Pinpoint the cell where the given text exists, returning its [X, Y] midpoint coordinate. 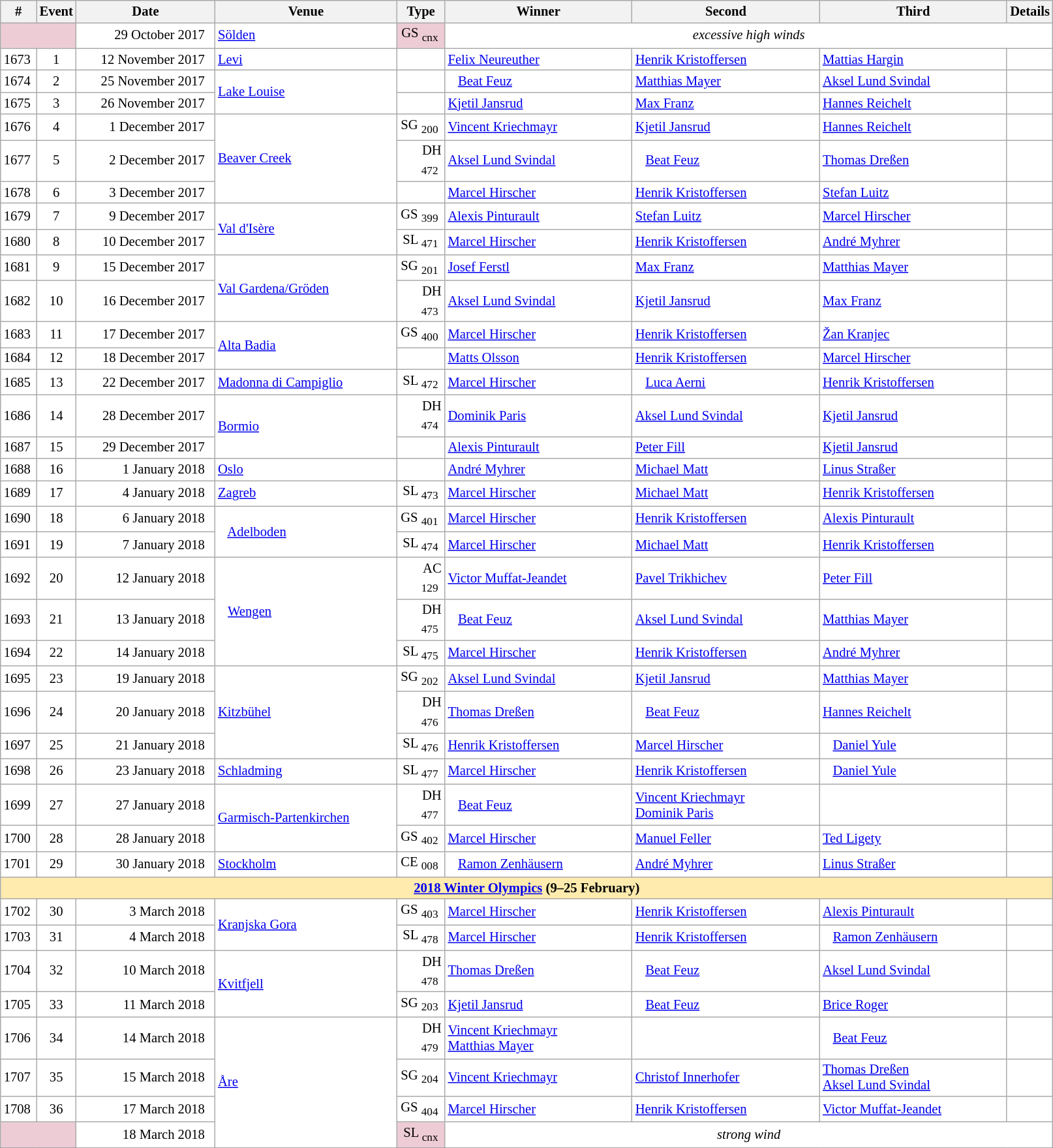
1685 [18, 382]
15 March 2018 [145, 1078]
Mattias Hargin [913, 59]
1689 [18, 493]
14 [56, 415]
25 November 2017 [145, 81]
Dominik Paris [539, 415]
Bormio [306, 427]
1701 [18, 864]
20 January 2018 [145, 712]
Zagreb [306, 493]
GS 402 [421, 838]
21 [56, 620]
12 November 2017 [145, 59]
6 January 2018 [145, 519]
3 March 2018 [145, 912]
1706 [18, 1037]
1679 [18, 215]
1698 [18, 771]
29 October 2017 [145, 35]
1696 [18, 712]
SL 476 [421, 745]
4 January 2018 [145, 493]
DH 475 [421, 620]
17 December 2017 [145, 334]
1680 [18, 241]
1695 [18, 678]
1 [56, 59]
Žan Kranjec [913, 334]
22 December 2017 [145, 382]
Oslo [306, 469]
26 November 2017 [145, 103]
Val Gardena/Gröden [306, 288]
12 [56, 358]
Kitzbühel [306, 712]
1692 [18, 578]
Schladming [306, 771]
27 [56, 805]
Vincent Kriechmayr Matthias Mayer [539, 1037]
1704 [18, 971]
32 [56, 971]
3 [56, 103]
1699 [18, 805]
Wengen [306, 611]
Third [913, 11]
17 [56, 493]
SL cnx [421, 1135]
1702 [18, 912]
14 January 2018 [145, 652]
34 [56, 1037]
10 December 2017 [145, 241]
CE 008 [421, 864]
30 [56, 912]
SG 203 [421, 1004]
1675 [18, 103]
SG 201 [421, 267]
SG 204 [421, 1078]
4 March 2018 [145, 937]
1703 [18, 937]
SG 202 [421, 678]
SL 471 [421, 241]
1 January 2018 [145, 469]
2018 Winter Olympics (9–25 February) [527, 888]
Event [56, 11]
1705 [18, 1004]
13 [56, 382]
28 [56, 838]
4 [56, 127]
Details [1030, 11]
1686 [18, 415]
3 December 2017 [145, 192]
DH 472 [421, 160]
18 December 2017 [145, 358]
Josef Ferstl [539, 267]
DH 473 [421, 301]
Vincent Kriechmayr Dominik Paris [725, 805]
29 December 2017 [145, 447]
GS 399 [421, 215]
28 December 2017 [145, 415]
Thomas Dreßen Aksel Lund Svindal [913, 1078]
SL 477 [421, 771]
23 [56, 678]
Kranjska Gora [306, 925]
7 [56, 215]
SL 478 [421, 937]
GS cnx [421, 35]
17 March 2018 [145, 1109]
14 March 2018 [145, 1037]
Kvitfjell [306, 984]
29 [56, 864]
Sölden [306, 35]
10 [56, 301]
Lake Louise [306, 92]
Second [725, 11]
1684 [18, 358]
19 [56, 544]
16 [56, 469]
16 December 2017 [145, 301]
7 January 2018 [145, 544]
1691 [18, 544]
Madonna di Campiglio [306, 382]
15 [56, 447]
Garmisch-Partenkirchen [306, 818]
DH 478 [421, 971]
19 January 2018 [145, 678]
25 [56, 745]
31 [56, 937]
20 [56, 578]
Åre [306, 1082]
5 [56, 160]
1 December 2017 [145, 127]
22 [56, 652]
2 [56, 81]
GS 404 [421, 1109]
1693 [18, 620]
9 December 2017 [145, 215]
1697 [18, 745]
Beaver Creek [306, 159]
33 [56, 1004]
Levi [306, 59]
DH 477 [421, 805]
GS 400 [421, 334]
24 [56, 712]
8 [56, 241]
excessive high winds [749, 35]
Felix Neureuther [539, 59]
11 March 2018 [145, 1004]
1700 [18, 838]
Alta Badia [306, 346]
strong wind [749, 1135]
1676 [18, 127]
30 January 2018 [145, 864]
SL 474 [421, 544]
21 January 2018 [145, 745]
6 [56, 192]
26 [56, 771]
SG 200 [421, 127]
1681 [18, 267]
1694 [18, 652]
Luca Aerni [725, 382]
11 [56, 334]
Adelboden [306, 532]
23 January 2018 [145, 771]
SL 472 [421, 382]
1688 [18, 469]
12 January 2018 [145, 578]
Manuel Feller [725, 838]
DH 479 [421, 1037]
1678 [18, 192]
Date [145, 11]
1674 [18, 81]
15 December 2017 [145, 267]
AC 129 [421, 578]
Ted Ligety [913, 838]
35 [56, 1078]
18 March 2018 [145, 1135]
SL 475 [421, 652]
27 January 2018 [145, 805]
1683 [18, 334]
Christof Innerhofer [725, 1078]
9 [56, 267]
1682 [18, 301]
1690 [18, 519]
GS 401 [421, 519]
Winner [539, 11]
GS 403 [421, 912]
DH 476 [421, 712]
Type [421, 11]
1677 [18, 160]
1707 [18, 1078]
28 January 2018 [145, 838]
Pavel Trikhichev [725, 578]
Matts Olsson [539, 358]
DH 474 [421, 415]
SL 473 [421, 493]
2 December 2017 [145, 160]
Brice Roger [913, 1004]
10 March 2018 [145, 971]
Val d'Isère [306, 228]
1687 [18, 447]
Stockholm [306, 864]
18 [56, 519]
36 [56, 1109]
Venue [306, 11]
1673 [18, 59]
13 January 2018 [145, 620]
# [18, 11]
1708 [18, 1109]
